Detect which cell encompasses the target text, then output its (X, Y) center coordinate. 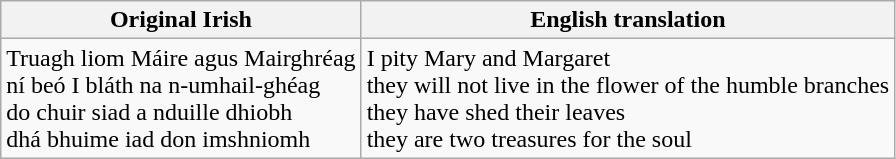
Original Irish (181, 20)
English translation (628, 20)
I pity Mary and Margaretthey will not live in the flower of the humble branchesthey have shed their leavesthey are two treasures for the soul (628, 98)
Truagh liom Máire agus Mairghréagní beó I bláth na n-umhail-ghéagdo chuir siad a nduille dhiobhdhá bhuime iad don imshniomh (181, 98)
